Return [X, Y] of the center of cell containing provided text 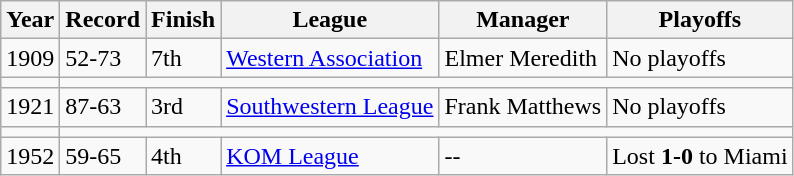
Manager [523, 20]
Western Association [330, 58]
1921 [30, 107]
3rd [184, 107]
Frank Matthews [523, 107]
7th [184, 58]
KOM League [330, 156]
Record [103, 20]
1909 [30, 58]
Finish [184, 20]
52-73 [103, 58]
Playoffs [700, 20]
League [330, 20]
Lost 1-0 to Miami [700, 156]
59-65 [103, 156]
-- [523, 156]
Elmer Meredith [523, 58]
Southwestern League [330, 107]
4th [184, 156]
Year [30, 20]
1952 [30, 156]
87-63 [103, 107]
